Pinpoint the cell where the given text exists, returning its (X, Y) midpoint coordinate. 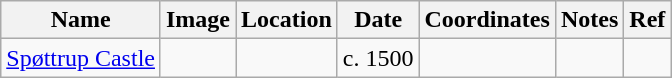
Coordinates (487, 20)
Date (378, 20)
Location (287, 20)
Name (81, 20)
Image (198, 20)
Spøttrup Castle (81, 58)
Notes (589, 20)
Ref (648, 20)
c. 1500 (378, 58)
